Locate the cell with the specified text and output its (X, Y) center coordinate. 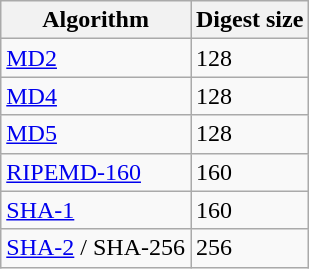
MD5 (96, 134)
SHA-1 (96, 210)
MD4 (96, 96)
RIPEMD-160 (96, 172)
Algorithm (96, 20)
MD2 (96, 58)
SHA-2 / SHA-256 (96, 248)
256 (249, 248)
Digest size (249, 20)
